Return the (X, Y) coordinate for the center point of the cell that contains the specified text.  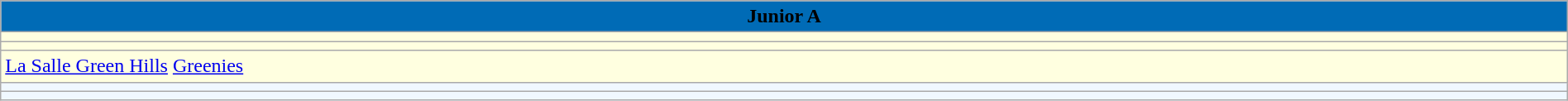
Junior A (784, 17)
La Salle Green Hills Greenies (784, 66)
